From the cell containing the given text, extract its center point as (x, y) coordinate. 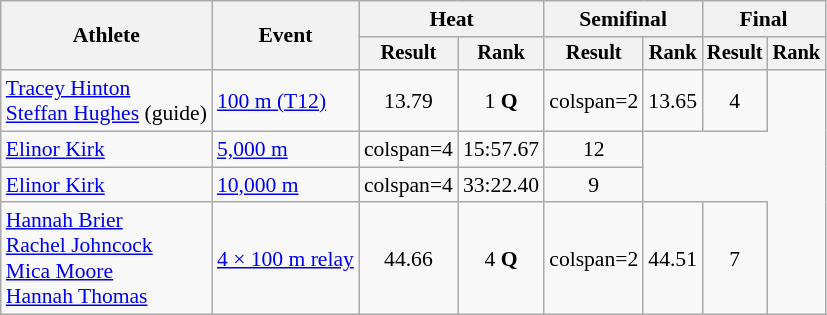
Tracey HintonSteffan Hughes (guide) (106, 100)
5,000 m (286, 150)
4 × 100 m relay (286, 259)
Event (286, 36)
4 (735, 100)
Athlete (106, 36)
12 (594, 150)
33:22.40 (501, 185)
Final (764, 19)
Semifinal (623, 19)
Heat (452, 19)
44.66 (408, 259)
10,000 m (286, 185)
13.79 (408, 100)
15:57.67 (501, 150)
9 (594, 185)
1 Q (501, 100)
44.51 (672, 259)
Hannah BrierRachel JohncockMica MooreHannah Thomas (106, 259)
7 (735, 259)
13.65 (672, 100)
100 m (T12) (286, 100)
4 Q (501, 259)
